Capture the cell that displays the provided text and extract its [X, Y] central coordinate. 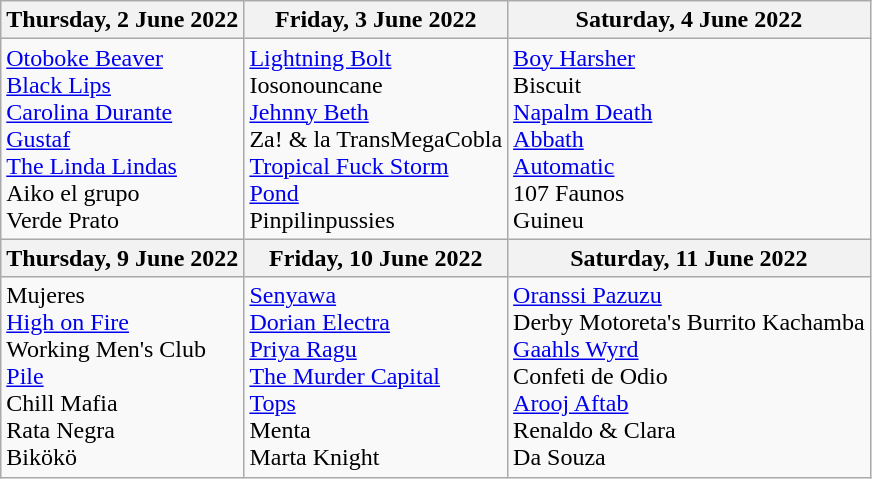
Otoboke BeaverBlack LipsCarolina DuranteGustafThe Linda LindasAiko el grupoVerde Prato [122, 139]
Friday, 10 June 2022 [376, 258]
Saturday, 4 June 2022 [690, 20]
Oranssi PazuzuDerby Motoreta's Burrito KachambaGaahls WyrdConfeti de OdioArooj AftabRenaldo & ClaraDa Souza [690, 377]
Thursday, 9 June 2022 [122, 258]
SenyawaDorian ElectraPriya RaguThe Murder CapitalTopsMentaMarta Knight [376, 377]
MujeresHigh on FireWorking Men's ClubPileChill MafiaRata NegraBikökö [122, 377]
Saturday, 11 June 2022 [690, 258]
Lightning BoltIosonouncaneJehnny BethZa! & la TransMegaCoblaTropical Fuck StormPondPinpilinpussies [376, 139]
Friday, 3 June 2022 [376, 20]
Boy HarsherBiscuitNapalm DeathAbbathAutomatic107 FaunosGuineu [690, 139]
Thursday, 2 June 2022 [122, 20]
